Return the (X, Y) coordinate for the center point of the cell that contains the specified text.  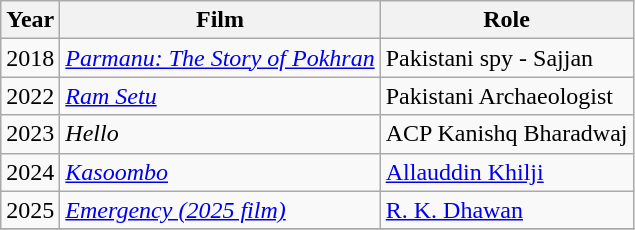
Ram Setu (220, 96)
Parmanu: The Story of Pokhran (220, 58)
Pakistani Archaeologist (506, 96)
Hello (220, 134)
R. K. Dhawan (506, 210)
Role (506, 20)
Emergency (2025 film) (220, 210)
2025 (30, 210)
Allauddin Khilji (506, 172)
2018 (30, 58)
2024 (30, 172)
Film (220, 20)
2022 (30, 96)
Year (30, 20)
2023 (30, 134)
ACP Kanishq Bharadwaj (506, 134)
Pakistani spy - Sajjan (506, 58)
Kasoombo (220, 172)
